Capture the cell that displays the provided text and extract its (x, y) central coordinate. 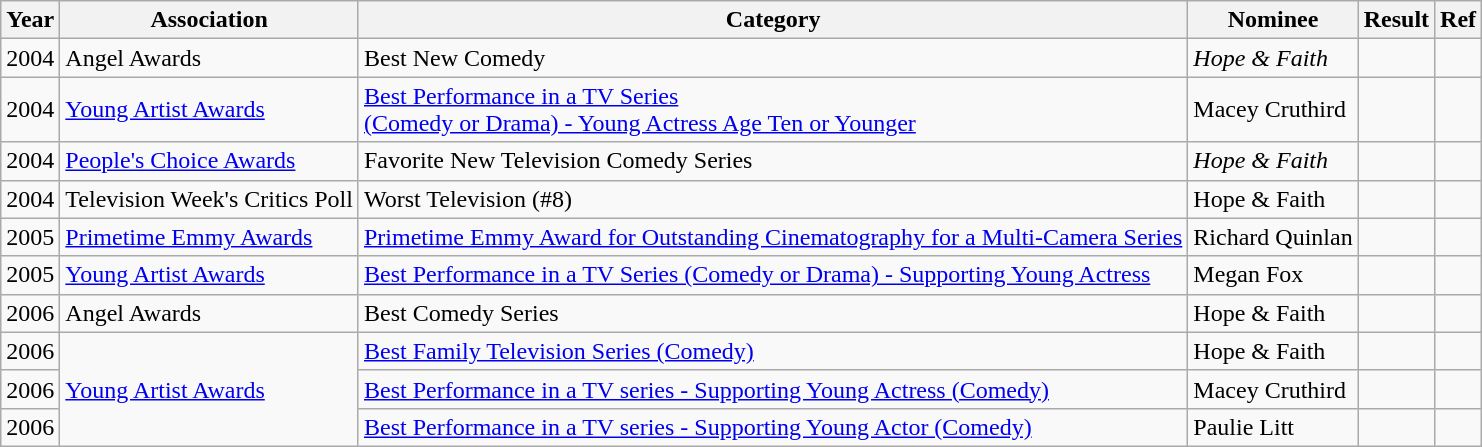
Result (1396, 20)
Category (772, 20)
People's Choice Awards (210, 161)
Primetime Emmy Awards (210, 237)
Paulie Litt (1273, 427)
Nominee (1273, 20)
Favorite New Television Comedy Series (772, 161)
Best New Comedy (772, 58)
Worst Television (#8) (772, 199)
Association (210, 20)
Megan Fox (1273, 275)
Best Comedy Series (772, 313)
Ref (1458, 20)
Best Family Television Series (Comedy) (772, 351)
Best Performance in a TV Series(Comedy or Drama) - Young Actress Age Ten or Younger (772, 110)
Television Week's Critics Poll (210, 199)
Best Performance in a TV series - Supporting Young Actress (Comedy) (772, 389)
Best Performance in a TV Series (Comedy or Drama) - Supporting Young Actress (772, 275)
Richard Quinlan (1273, 237)
Year (30, 20)
Primetime Emmy Award for Outstanding Cinematography for a Multi-Camera Series (772, 237)
Best Performance in a TV series - Supporting Young Actor (Comedy) (772, 427)
